Extract the (X, Y) coordinate from the center of the cell holding the provided text.  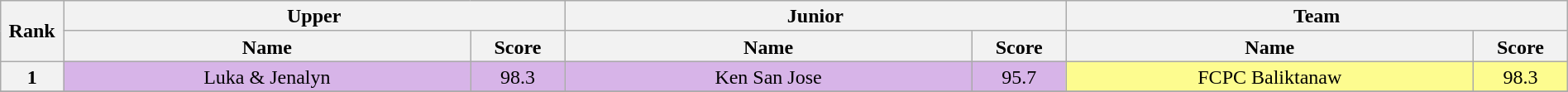
Ken San Jose (769, 76)
95.7 (1019, 76)
Luka & Jenalyn (268, 76)
Upper (314, 17)
Rank (32, 31)
FCPC Baliktanaw (1270, 76)
Team (1317, 17)
1 (32, 76)
Junior (815, 17)
